Identify which cell holds the provided text, then report its [x, y] central coordinate. 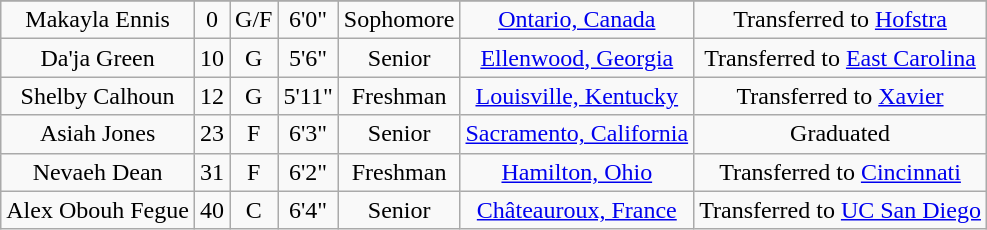
Louisville, Kentucky [577, 96]
Transferred to Xavier [840, 96]
Hamilton, Ohio [577, 172]
Asiah Jones [98, 134]
Shelby Calhoun [98, 96]
Alex Obouh Fegue [98, 210]
5'11" [308, 96]
6'0" [308, 20]
0 [212, 20]
Ontario, Canada [577, 20]
12 [212, 96]
5'6" [308, 58]
Ellenwood, Georgia [577, 58]
Transferred to Cincinnati [840, 172]
6'3" [308, 134]
6'4" [308, 210]
Transferred to East Carolina [840, 58]
Nevaeh Dean [98, 172]
Da'ja Green [98, 58]
Makayla Ennis [98, 20]
10 [212, 58]
C [254, 210]
Sophomore [399, 20]
6'2" [308, 172]
Châteauroux, France [577, 210]
Transferred to UC San Diego [840, 210]
Transferred to Hofstra [840, 20]
23 [212, 134]
40 [212, 210]
Graduated [840, 134]
G/F [254, 20]
Sacramento, California [577, 134]
31 [212, 172]
